Return [x, y] of the center of cell containing provided text 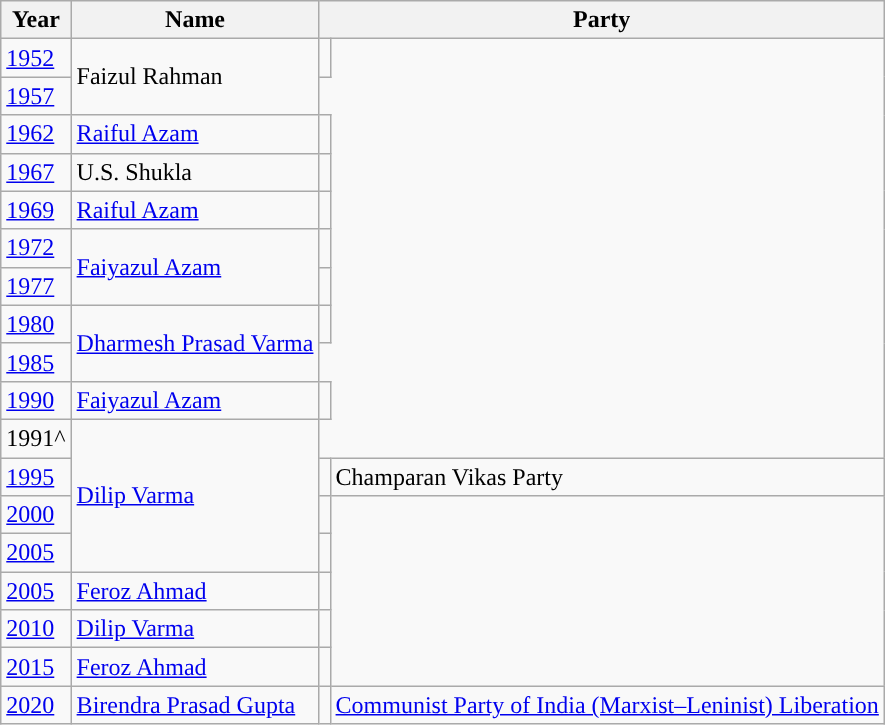
1969 [36, 210]
1952 [36, 58]
1962 [36, 134]
Dharmesh Prasad Varma [195, 343]
1985 [36, 362]
1991^ [36, 438]
2010 [36, 629]
1977 [36, 286]
Party [602, 20]
Year [36, 20]
U.S. Shukla [195, 172]
1990 [36, 400]
2015 [36, 667]
Name [195, 20]
Champaran Vikas Party [607, 477]
2020 [36, 705]
1980 [36, 324]
1967 [36, 172]
Faizul Rahman [195, 77]
2000 [36, 515]
Birendra Prasad Gupta [195, 705]
Communist Party of India (Marxist–Leninist) Liberation [607, 705]
1995 [36, 477]
1957 [36, 96]
1972 [36, 248]
